For the text-containing cell, return its midpoint in [X, Y] coordinate format. 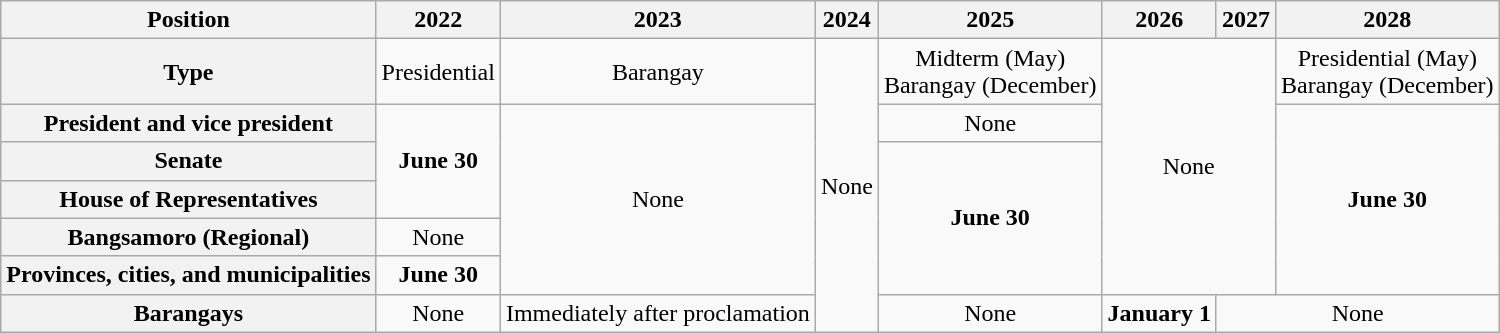
2026 [1159, 20]
Provinces, cities, and municipalities [188, 275]
Type [188, 72]
2022 [438, 20]
2024 [846, 20]
Barangays [188, 313]
Immediately after proclamation [658, 313]
Senate [188, 161]
2025 [990, 20]
2027 [1246, 20]
Presidential (May)Barangay (December) [1387, 72]
January 1 [1159, 313]
2023 [658, 20]
House of Representatives [188, 199]
Bangsamoro (Regional) [188, 237]
2028 [1387, 20]
Position [188, 20]
Barangay [658, 72]
Midterm (May)Barangay (December) [990, 72]
Presidential [438, 72]
President and vice president [188, 123]
